Locate the cell with the specified text and output its (X, Y) center coordinate. 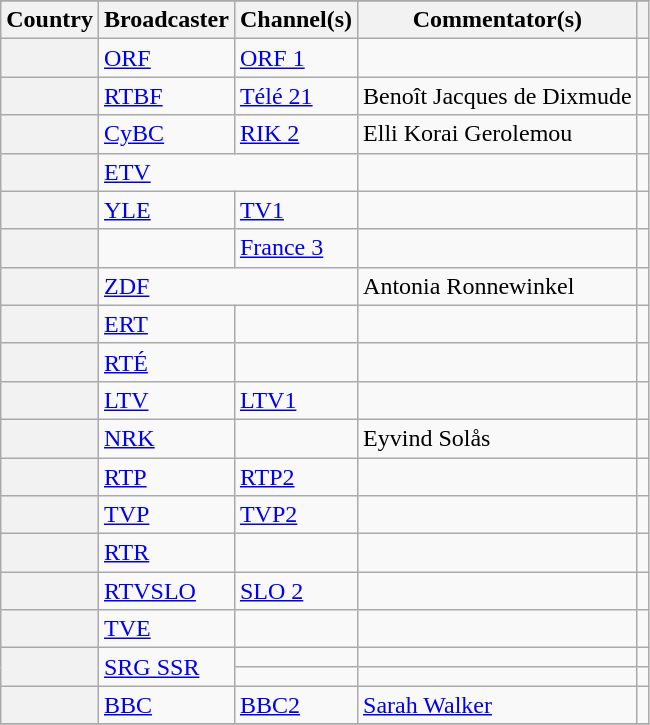
TVP2 (296, 515)
SLO 2 (296, 591)
LTV1 (296, 400)
RTVSLO (166, 591)
ERT (166, 324)
Channel(s) (296, 20)
NRK (166, 438)
Benoît Jacques de Dixmude (498, 96)
BBC2 (296, 705)
Antonia Ronnewinkel (498, 286)
RTP (166, 477)
ETV (228, 172)
ORF 1 (296, 58)
RTR (166, 553)
Commentator(s) (498, 20)
Télé 21 (296, 96)
Eyvind Solås (498, 438)
YLE (166, 210)
TVP (166, 515)
BBC (166, 705)
RTÉ (166, 362)
RTP2 (296, 477)
CyBC (166, 134)
LTV (166, 400)
SRG SSR (166, 667)
France 3 (296, 248)
RTBF (166, 96)
TVE (166, 629)
TV1 (296, 210)
Elli Korai Gerolemou (498, 134)
ZDF (228, 286)
RIK 2 (296, 134)
Sarah Walker (498, 705)
Country (50, 20)
Broadcaster (166, 20)
ORF (166, 58)
